Capture the cell that displays the provided text and extract its (X, Y) central coordinate. 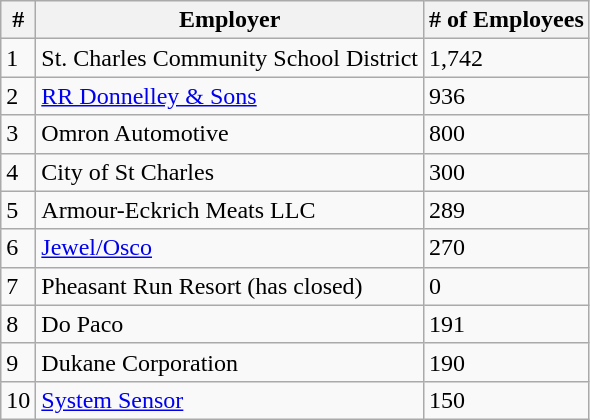
5 (18, 210)
RR Donnelley & Sons (230, 96)
8 (18, 324)
10 (18, 400)
1,742 (507, 58)
800 (507, 134)
270 (507, 248)
191 (507, 324)
# (18, 20)
Do Paco (230, 324)
System Sensor (230, 400)
300 (507, 172)
190 (507, 362)
1 (18, 58)
City of St Charles (230, 172)
7 (18, 286)
936 (507, 96)
150 (507, 400)
9 (18, 362)
6 (18, 248)
St. Charles Community School District (230, 58)
0 (507, 286)
Omron Automotive (230, 134)
4 (18, 172)
3 (18, 134)
Employer (230, 20)
Dukane Corporation (230, 362)
Armour-Eckrich Meats LLC (230, 210)
289 (507, 210)
Pheasant Run Resort (has closed) (230, 286)
# of Employees (507, 20)
2 (18, 96)
Jewel/Osco (230, 248)
